Locate the cell with the specified text and output its (x, y) center coordinate. 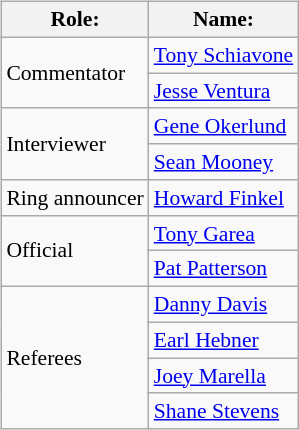
Tony Schiavone (224, 55)
Ring announcer (74, 198)
Role: (74, 20)
Danny Davis (224, 305)
Joey Marella (224, 376)
Tony Garea (224, 233)
Referees (74, 358)
Name: (224, 20)
Shane Stevens (224, 411)
Pat Patterson (224, 269)
Earl Hebner (224, 340)
Sean Mooney (224, 162)
Commentator (74, 72)
Gene Okerlund (224, 126)
Jesse Ventura (224, 91)
Official (74, 250)
Interviewer (74, 144)
Howard Finkel (224, 198)
